For the text-containing cell, return its midpoint in (x, y) coordinate format. 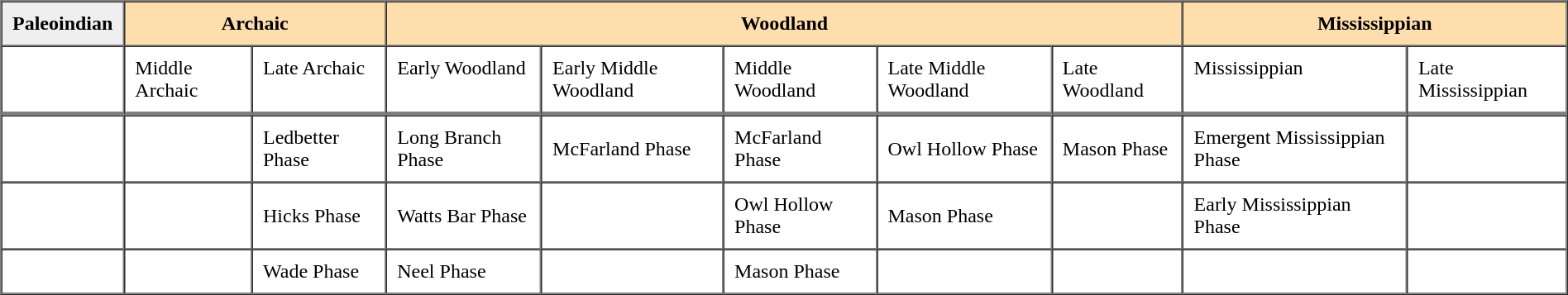
Watts Bar Phase (464, 215)
Woodland (784, 24)
Late Archaic (318, 81)
Late Middle Woodland (964, 81)
Paleoindian (63, 24)
Early Mississippian Phase (1295, 215)
Late Mississippian (1487, 81)
Middle Woodland (801, 81)
Archaic (255, 24)
Wade Phase (318, 272)
Middle Archaic (189, 81)
Ledbetter Phase (318, 149)
Early Woodland (464, 81)
Late Woodland (1116, 81)
Neel Phase (464, 272)
Emergent Mississippian Phase (1295, 149)
Early Middle Woodland (633, 81)
Hicks Phase (318, 215)
Long Branch Phase (464, 149)
